Detect which cell encompasses the target text, then output its (x, y) center coordinate. 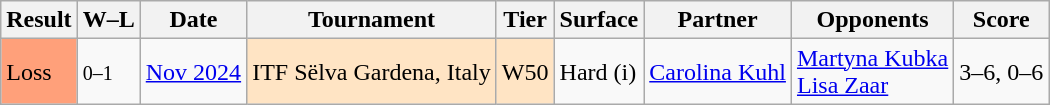
Date (193, 20)
Martyna Kubka Lisa Zaar (872, 72)
Hard (i) (599, 72)
Loss (39, 72)
Nov 2024 (193, 72)
W–L (108, 20)
Carolina Kuhl (718, 72)
3–6, 0–6 (1002, 72)
Tournament (372, 20)
Result (39, 20)
Surface (599, 20)
Partner (718, 20)
W50 (525, 72)
ITF Sëlva Gardena, Italy (372, 72)
0–1 (108, 72)
Score (1002, 20)
Opponents (872, 20)
Tier (525, 20)
